For the text-containing cell, return its midpoint in [X, Y] coordinate format. 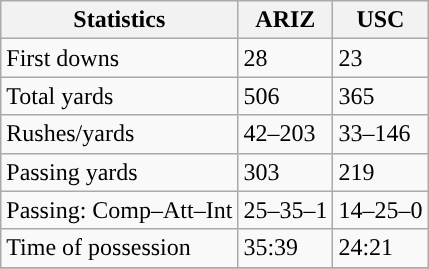
24:21 [380, 248]
USC [380, 20]
Rushes/yards [120, 134]
33–146 [380, 134]
Statistics [120, 20]
ARIZ [286, 20]
25–35–1 [286, 210]
303 [286, 172]
506 [286, 96]
28 [286, 58]
219 [380, 172]
365 [380, 96]
14–25–0 [380, 210]
Passing yards [120, 172]
First downs [120, 58]
Time of possession [120, 248]
23 [380, 58]
Total yards [120, 96]
42–203 [286, 134]
Passing: Comp–Att–Int [120, 210]
35:39 [286, 248]
